For the text-containing cell, return its midpoint in [X, Y] coordinate format. 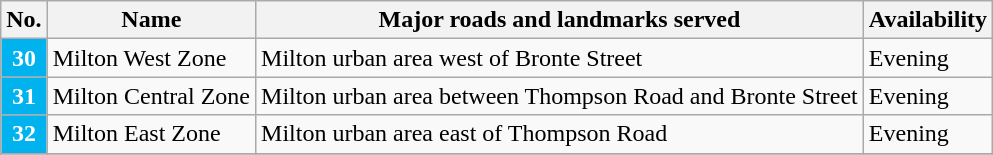
Availability [928, 20]
30 [24, 58]
Milton Central Zone [151, 96]
Milton urban area east of Thompson Road [560, 134]
Milton urban area between Thompson Road and Bronte Street [560, 96]
32 [24, 134]
No. [24, 20]
Milton West Zone [151, 58]
31 [24, 96]
Major roads and landmarks served [560, 20]
Name [151, 20]
Milton East Zone [151, 134]
Milton urban area west of Bronte Street [560, 58]
